Output the (x, y) coordinate of the center of the cell containing the given text.  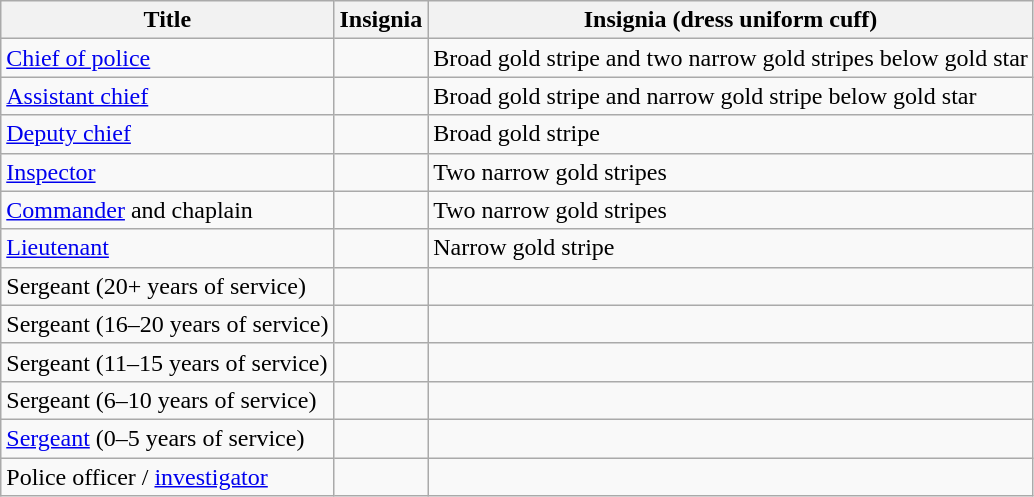
Deputy chief (168, 134)
Lieutenant (168, 248)
Sergeant (0–5 years of service) (168, 438)
Narrow gold stripe (731, 248)
Sergeant (16–20 years of service) (168, 324)
Commander and chaplain (168, 210)
Sergeant (11–15 years of service) (168, 362)
Broad gold stripe (731, 134)
Inspector (168, 172)
Chief of police (168, 58)
Insignia (381, 20)
Title (168, 20)
Assistant chief (168, 96)
Broad gold stripe and narrow gold stripe below gold star (731, 96)
Sergeant (6–10 years of service) (168, 400)
Broad gold stripe and two narrow gold stripes below gold star (731, 58)
Insignia (dress uniform cuff) (731, 20)
Police officer / investigator (168, 477)
Sergeant (20+ years of service) (168, 286)
